Search for the cell housing the specified text and yield its (X, Y) center coordinate. 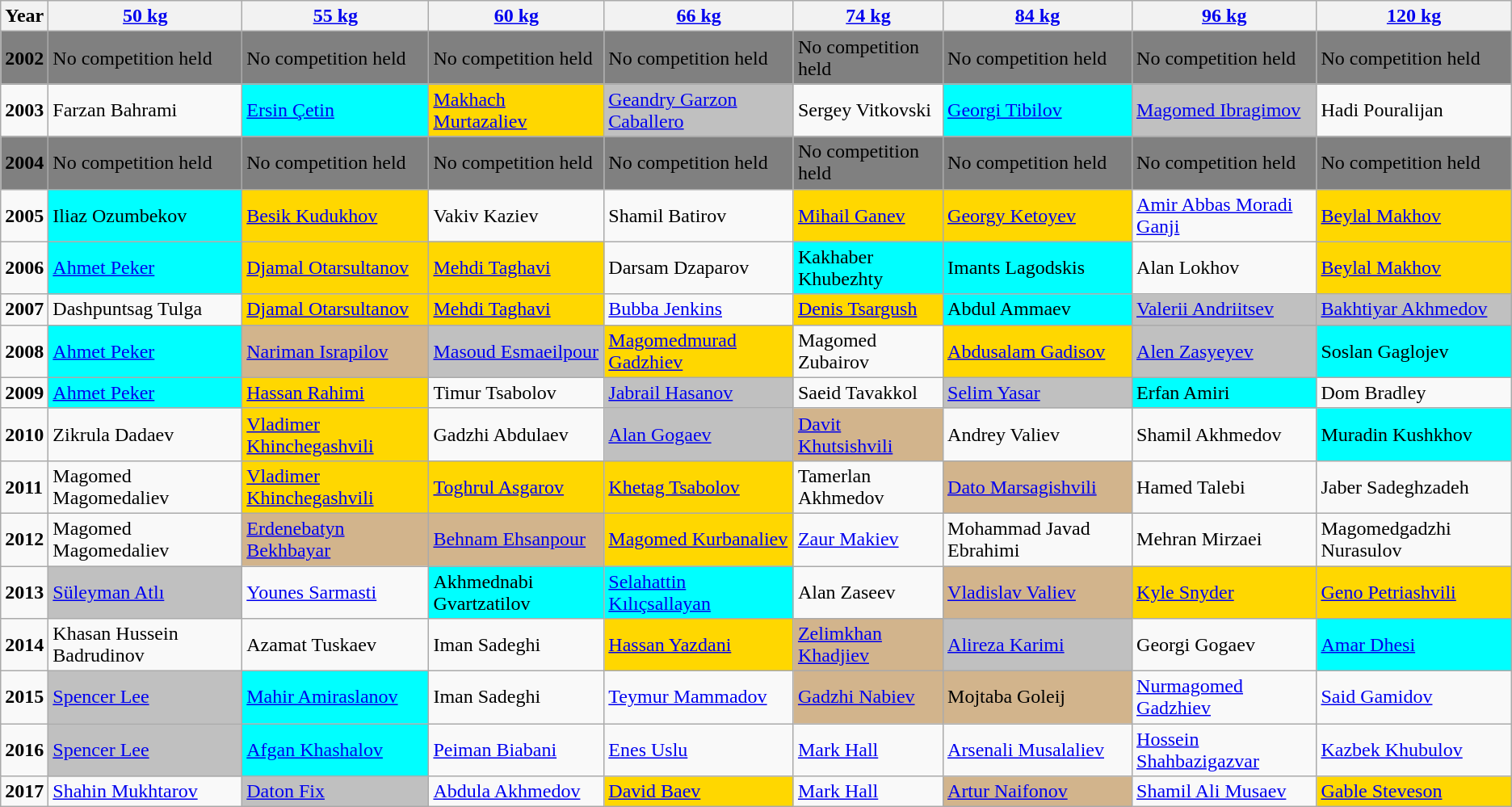
Khetag Tsabolov (699, 486)
Tamerlan Akhmedov (867, 486)
Zikrula Dadaev (145, 435)
Timur Tsabolov (517, 393)
Shamil Akhmedov (1224, 435)
Mojtaba Goleij (1038, 698)
Hamed Talebi (1224, 486)
Toghrul Asgarov (517, 486)
Gable Steveson (1413, 792)
Alen Zasyeyev (1224, 351)
Peiman Biabani (517, 750)
Jaber Sadeghzadeh (1413, 486)
Muradin Kushkhov (1413, 435)
2004 (24, 163)
Alireza Karimi (1038, 645)
Denis Tsargush (867, 309)
2003 (24, 110)
2015 (24, 698)
Alan Lokhov (1224, 268)
Vladislav Valiev (1038, 591)
Magomed Ibragimov (1224, 110)
Selahattin Kılıçsallayan (699, 591)
Akhmednabi Gvartzatilov (517, 591)
Hassan Rahimi (336, 393)
120 kg (1413, 16)
Nurmagomed Gadzhiev (1224, 698)
Hassan Yazdani (699, 645)
Masoud Esmaeilpour (517, 351)
Mihail Ganev (867, 215)
Abdul Ammaev (1038, 309)
Erfan Amiri (1224, 393)
2008 (24, 351)
2006 (24, 268)
Artur Naifonov (1038, 792)
Georgi Gogaev (1224, 645)
Geno Petriashvili (1413, 591)
Teymur Mammadov (699, 698)
Makhach Murtazaliev (517, 110)
David Baev (699, 792)
Vakiv Kaziev (517, 215)
Davit Khutsishvili (867, 435)
Farzan Bahrami (145, 110)
84 kg (1038, 16)
Geandry Garzon Caballero (699, 110)
Hadi Pouralijan (1413, 110)
Mehran Mirzaei (1224, 540)
Gadzhi Nabiev (867, 698)
2007 (24, 309)
Alan Gogaev (699, 435)
Hossein Shahbazigazvar (1224, 750)
Selim Yasar (1038, 393)
Mahir Amiraslanov (336, 698)
Said Gamidov (1413, 698)
50 kg (145, 16)
60 kg (517, 16)
Darsam Dzaparov (699, 268)
Kyle Snyder (1224, 591)
55 kg (336, 16)
Valerii Andriitsev (1224, 309)
Shamil Ali Musaev (1224, 792)
2005 (24, 215)
2013 (24, 591)
Jabrail Hasanov (699, 393)
Ersin Çetin (336, 110)
Iliaz Ozumbekov (145, 215)
Alan Zaseev (867, 591)
66 kg (699, 16)
Georgi Tibilov (1038, 110)
Zelimkhan Khadjiev (867, 645)
Shahin Mukhtarov (145, 792)
Süleyman Atlı (145, 591)
Magomed Zubairov (867, 351)
Magomed Kurbanaliev (699, 540)
2010 (24, 435)
2011 (24, 486)
Behnam Ehsanpour (517, 540)
Daton Fix (336, 792)
Erdenebatyn Bekhbayar (336, 540)
2014 (24, 645)
Bakhtiyar Akhmedov (1413, 309)
Sergey Vitkovski (867, 110)
Andrey Valiev (1038, 435)
2002 (24, 58)
Kazbek Khubulov (1413, 750)
Dato Marsagishvili (1038, 486)
Bubba Jenkins (699, 309)
2012 (24, 540)
Amir Abbas Moradi Ganji (1224, 215)
Amar Dhesi (1413, 645)
Soslan Gaglojev (1413, 351)
Azamat Tuskaev (336, 645)
Mohammad Javad Ebrahimi (1038, 540)
2017 (24, 792)
Khasan Hussein Badrudinov (145, 645)
Arsenali Musalaliev (1038, 750)
2016 (24, 750)
Kakhaber Khubezhty (867, 268)
Besik Kudukhov (336, 215)
Nariman Israpilov (336, 351)
Magomedgadzhi Nurasulov (1413, 540)
Georgy Ketoyev (1038, 215)
74 kg (867, 16)
Imants Lagodskis (1038, 268)
96 kg (1224, 16)
Magomedmurad Gadzhiev (699, 351)
Dashpuntsag Tulga (145, 309)
Dom Bradley (1413, 393)
Shamil Batirov (699, 215)
Younes Sarmasti (336, 591)
2009 (24, 393)
Zaur Makiev (867, 540)
Afgan Khashalov (336, 750)
Abdula Akhmedov (517, 792)
Year (24, 16)
Enes Uslu (699, 750)
Saeid Tavakkol (867, 393)
Gadzhi Abdulaev (517, 435)
Abdusalam Gadisov (1038, 351)
